Return the (x, y) coordinate for the center point of the cell that contains the specified text.  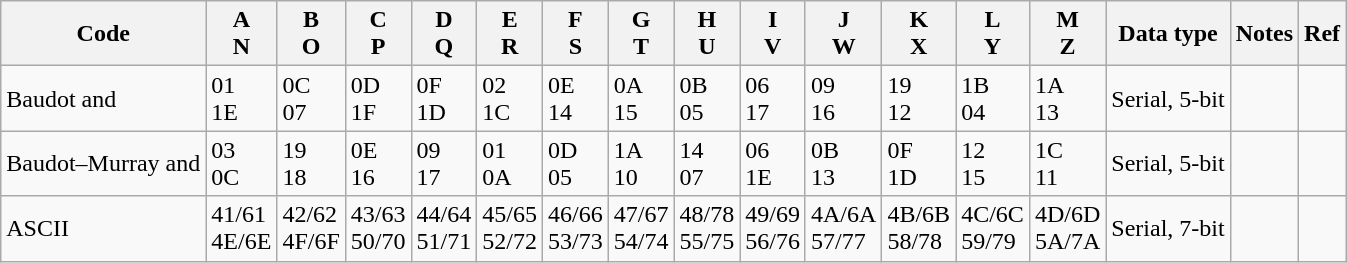
4A/6A57/77 (843, 228)
0C07 (311, 98)
44/6451/71 (444, 228)
BO (311, 34)
1215 (993, 164)
061E (773, 164)
1A13 (1067, 98)
42/624F/6F (311, 228)
0A15 (641, 98)
1C11 (1067, 164)
Serial, 7-bit (1168, 228)
Baudot and (104, 98)
0D05 (576, 164)
Code (104, 34)
45/6552/72 (510, 228)
010A (510, 164)
011E (242, 98)
0917 (444, 164)
0E14 (576, 98)
1912 (919, 98)
1B04 (993, 98)
AN (242, 34)
49/6956/76 (773, 228)
0E16 (378, 164)
HU (707, 34)
41/614E/6E (242, 228)
0B05 (707, 98)
0617 (773, 98)
4B/6B58/78 (919, 228)
021C (510, 98)
1A10 (641, 164)
GT (641, 34)
030C (242, 164)
47/6754/74 (641, 228)
4D/6D5A/7A (1067, 228)
0916 (843, 98)
Ref (1322, 34)
JW (843, 34)
0D1F (378, 98)
46/6653/73 (576, 228)
IV (773, 34)
MZ (1067, 34)
4C/6C59/79 (993, 228)
FS (576, 34)
Data type (1168, 34)
43/6350/70 (378, 228)
0B13 (843, 164)
LY (993, 34)
1918 (311, 164)
1407 (707, 164)
ER (510, 34)
KX (919, 34)
DQ (444, 34)
Notes (1264, 34)
48/78 55/75 (707, 228)
ASCII (104, 228)
CP (378, 34)
Baudot–Murray and (104, 164)
